Search for the cell housing the specified text and yield its (X, Y) center coordinate. 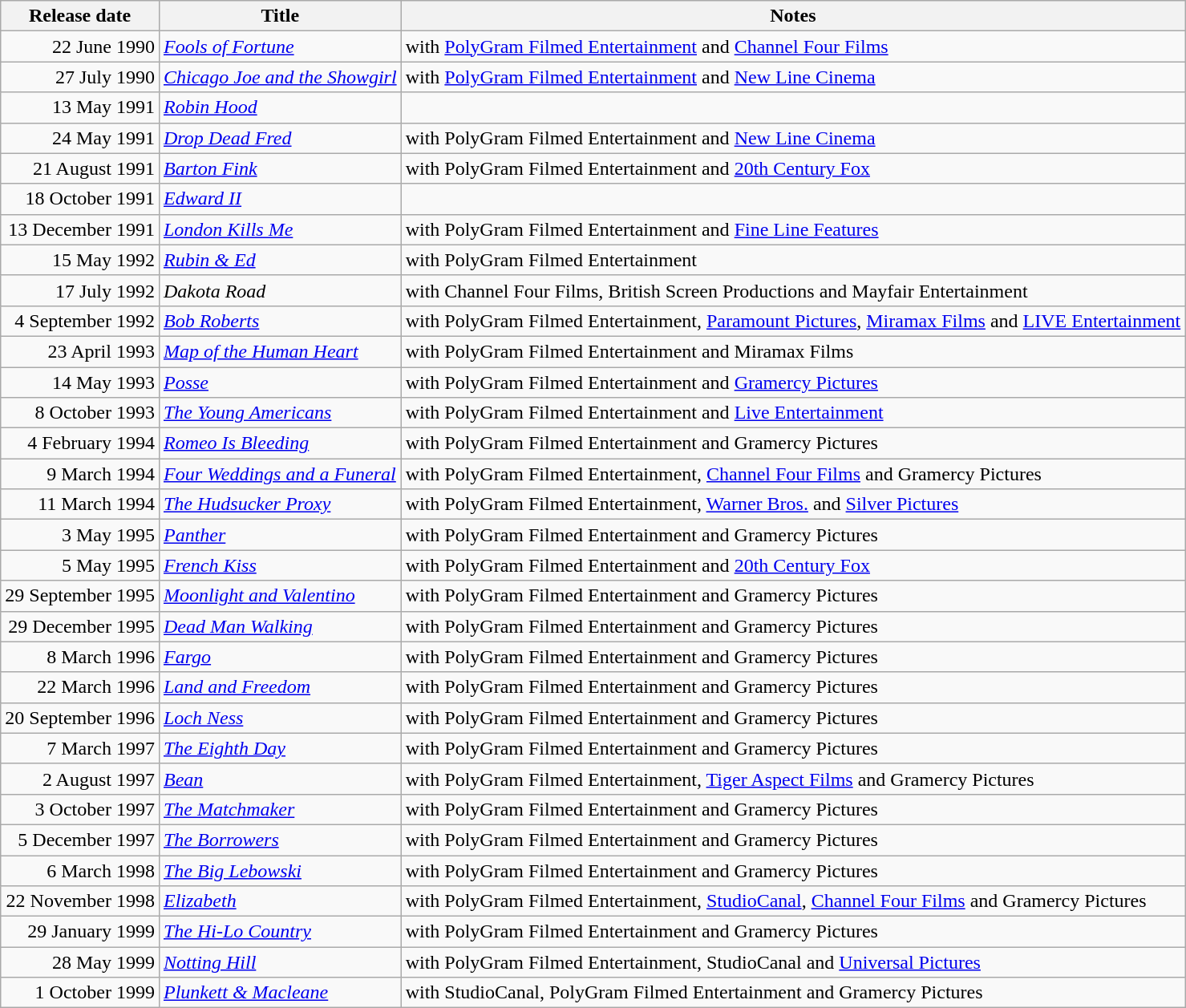
18 October 1991 (80, 199)
7 March 1997 (80, 748)
13 May 1991 (80, 107)
The Borrowers (280, 840)
Dead Man Walking (280, 626)
3 October 1997 (80, 809)
20 September 1996 (80, 718)
15 May 1992 (80, 260)
with PolyGram Filmed Entertainment and Channel Four Films (793, 47)
Notting Hill (280, 962)
with PolyGram Filmed Entertainment and Miramax Films (793, 351)
Fools of Fortune (280, 47)
with PolyGram Filmed Entertainment and Live Entertainment (793, 413)
Fargo (280, 657)
27 July 1990 (80, 77)
Bob Roberts (280, 321)
Dakota Road (280, 290)
with Channel Four Films, British Screen Productions and Mayfair Entertainment (793, 290)
8 March 1996 (80, 657)
29 January 1999 (80, 932)
6 March 1998 (80, 870)
The Hudsucker Proxy (280, 504)
5 December 1997 (80, 840)
Release date (80, 16)
Elizabeth (280, 901)
Four Weddings and a Funeral (280, 474)
The Hi-Lo Country (280, 932)
with PolyGram Filmed Entertainment, Tiger Aspect Films and Gramercy Pictures (793, 779)
The Matchmaker (280, 809)
23 April 1993 (80, 351)
Title (280, 16)
11 March 1994 (80, 504)
29 December 1995 (80, 626)
5 May 1995 (80, 565)
2 August 1997 (80, 779)
Loch Ness (280, 718)
22 June 1990 (80, 47)
14 May 1993 (80, 383)
3 May 1995 (80, 535)
with PolyGram Filmed Entertainment, Channel Four Films and Gramercy Pictures (793, 474)
22 November 1998 (80, 901)
21 August 1991 (80, 168)
London Kills Me (280, 229)
Bean (280, 779)
17 July 1992 (80, 290)
with PolyGram Filmed Entertainment (793, 260)
The Young Americans (280, 413)
4 February 1994 (80, 443)
Rubin & Ed (280, 260)
Robin Hood (280, 107)
The Big Lebowski (280, 870)
8 October 1993 (80, 413)
1 October 1999 (80, 993)
Panther (280, 535)
Romeo Is Bleeding (280, 443)
Notes (793, 16)
Land and Freedom (280, 687)
with StudioCanal, PolyGram Filmed Entertainment and Gramercy Pictures (793, 993)
Map of the Human Heart (280, 351)
13 December 1991 (80, 229)
French Kiss (280, 565)
The Eighth Day (280, 748)
22 March 1996 (80, 687)
Chicago Joe and the Showgirl (280, 77)
Edward II (280, 199)
28 May 1999 (80, 962)
with PolyGram Filmed Entertainment, StudioCanal, Channel Four Films and Gramercy Pictures (793, 901)
Drop Dead Fred (280, 138)
Barton Fink (280, 168)
Moonlight and Valentino (280, 596)
29 September 1995 (80, 596)
Plunkett & Macleane (280, 993)
with PolyGram Filmed Entertainment and Fine Line Features (793, 229)
Posse (280, 383)
with PolyGram Filmed Entertainment, StudioCanal and Universal Pictures (793, 962)
with PolyGram Filmed Entertainment, Paramount Pictures, Miramax Films and LIVE Entertainment (793, 321)
24 May 1991 (80, 138)
4 September 1992 (80, 321)
with PolyGram Filmed Entertainment, Warner Bros. and Silver Pictures (793, 504)
9 March 1994 (80, 474)
